Locate the cell with the specified text and output its [X, Y] center coordinate. 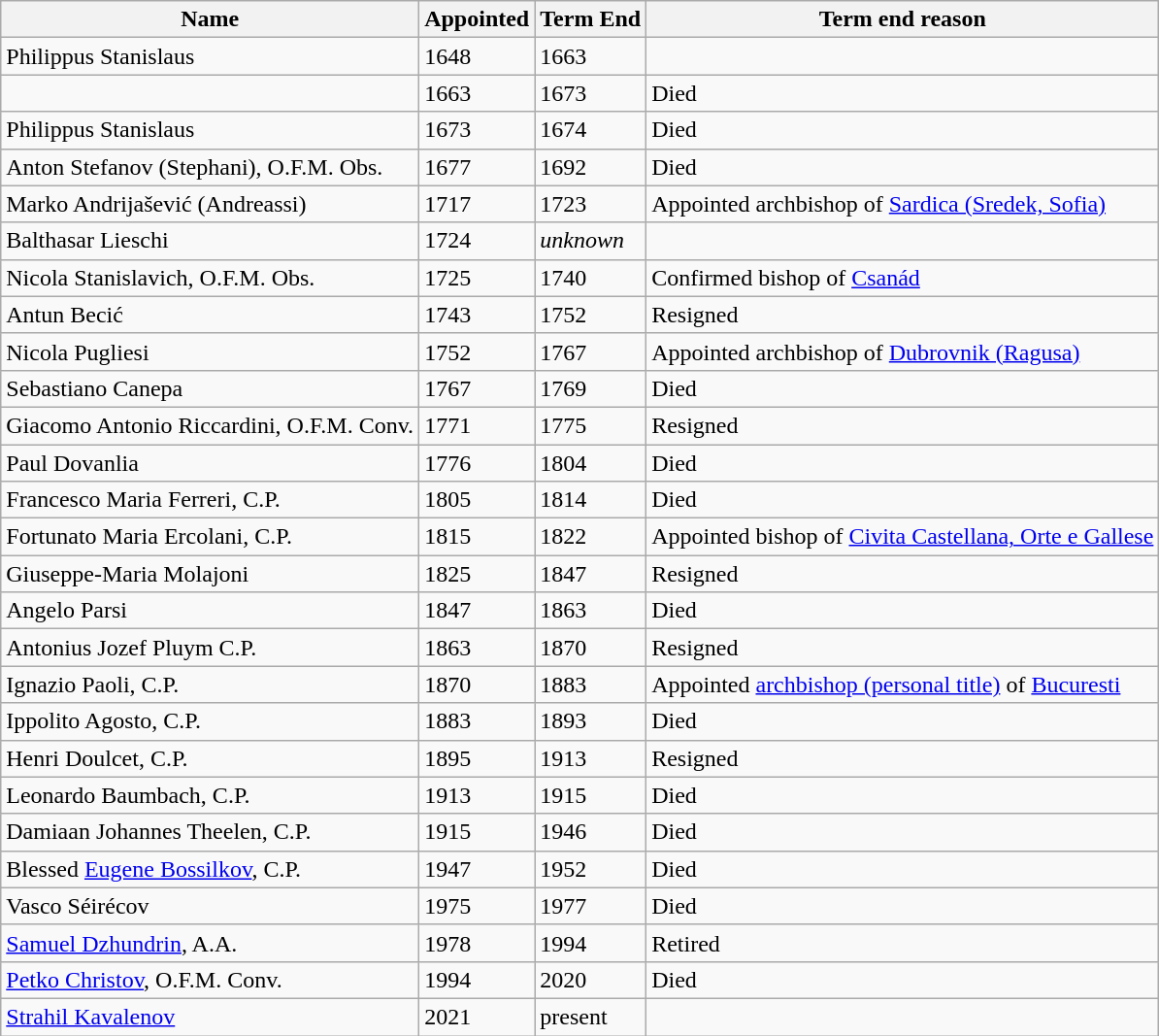
1771 [478, 425]
1947 [478, 869]
Henri Doulcet, C.P. [210, 758]
Ignazio Paoli, C.P. [210, 685]
Retired [903, 943]
Leonardo Baumbach, C.P. [210, 795]
Damiaan Johannes Theelen, C.P. [210, 832]
2020 [590, 980]
1977 [590, 906]
1814 [590, 500]
Giacomo Antonio Riccardini, O.F.M. Conv. [210, 425]
Balthasar Lieschi [210, 241]
Confirmed bishop of Csanád [903, 278]
Sebastiano Canepa [210, 388]
present [590, 1017]
2021 [478, 1017]
Appointed archbishop of Sardica (Sredek, Sofia) [903, 204]
1804 [590, 463]
1893 [590, 721]
Appointed archbishop (personal title) of Bucuresti [903, 685]
Term End [590, 19]
Angelo Parsi [210, 611]
Petko Christov, O.F.M. Conv. [210, 980]
1692 [590, 167]
Blessed Eugene Bossilkov, C.P. [210, 869]
1740 [590, 278]
unknown [590, 241]
1717 [478, 204]
Appointed archbishop of Dubrovnik (Ragusa) [903, 351]
1775 [590, 425]
1825 [478, 574]
Antonius Jozef Pluym C.P. [210, 648]
1648 [478, 56]
1677 [478, 167]
Term end reason [903, 19]
1674 [590, 130]
Nicola Stanislavich, O.F.M. Obs. [210, 278]
Fortunato Maria Ercolani, C.P. [210, 537]
1725 [478, 278]
Giuseppe-Maria Molajoni [210, 574]
1724 [478, 241]
1946 [590, 832]
1952 [590, 869]
Antun Becić [210, 315]
Name [210, 19]
1743 [478, 315]
Ippolito Agosto, C.P. [210, 721]
Samuel Dzhundrin, A.A. [210, 943]
1975 [478, 906]
1769 [590, 388]
1815 [478, 537]
Marko Andrijašević (Andreassi) [210, 204]
1978 [478, 943]
Nicola Pugliesi [210, 351]
Anton Stefanov (Stephani), O.F.M. Obs. [210, 167]
Francesco Maria Ferreri, C.P. [210, 500]
1776 [478, 463]
Appointed [478, 19]
Vasco Séirécov [210, 906]
1822 [590, 537]
1805 [478, 500]
1895 [478, 758]
Appointed bishop of Civita Castellana, Orte e Gallese [903, 537]
1723 [590, 204]
Paul Dovanlia [210, 463]
Strahil Kavalenov [210, 1017]
